From the cell containing the given text, extract its center point as (x, y) coordinate. 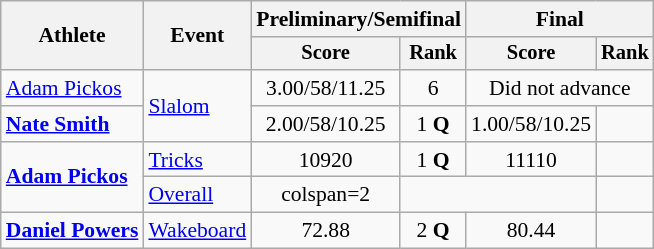
11110 (531, 160)
Event (197, 36)
Athlete (72, 36)
Nate Smith (72, 124)
80.44 (531, 231)
10920 (326, 160)
3.00/58/11.25 (326, 88)
Final (560, 19)
6 (433, 88)
Tricks (197, 160)
Overall (197, 195)
Wakeboard (197, 231)
2.00/58/10.25 (326, 124)
2 Q (433, 231)
Daniel Powers (72, 231)
1.00/58/10.25 (531, 124)
Preliminary/Semifinal (358, 19)
Did not advance (560, 88)
colspan=2 (326, 195)
Slalom (197, 106)
72.88 (326, 231)
